Search for the cell housing the specified text and yield its [x, y] center coordinate. 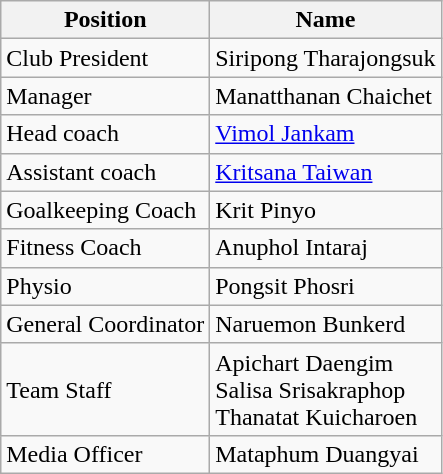
Siripong Tharajongsuk [326, 58]
Manager [106, 96]
Anuphol Intaraj [326, 248]
Team Staff [106, 389]
Krit Pinyo [326, 210]
Pongsit Phosri [326, 286]
Fitness Coach [106, 248]
Manatthanan Chaichet [326, 96]
Kritsana Taiwan [326, 172]
General Coordinator [106, 324]
Position [106, 20]
Club President [106, 58]
Media Officer [106, 454]
Assistant coach [106, 172]
Goalkeeping Coach [106, 210]
Apichart Daengim Salisa Srisakraphop Thanatat Kuicharoen [326, 389]
Head coach [106, 134]
Mataphum Duangyai [326, 454]
Name [326, 20]
Vimol Jankam [326, 134]
Physio [106, 286]
Naruemon Bunkerd [326, 324]
